Return (X, Y) of the center of cell containing provided text 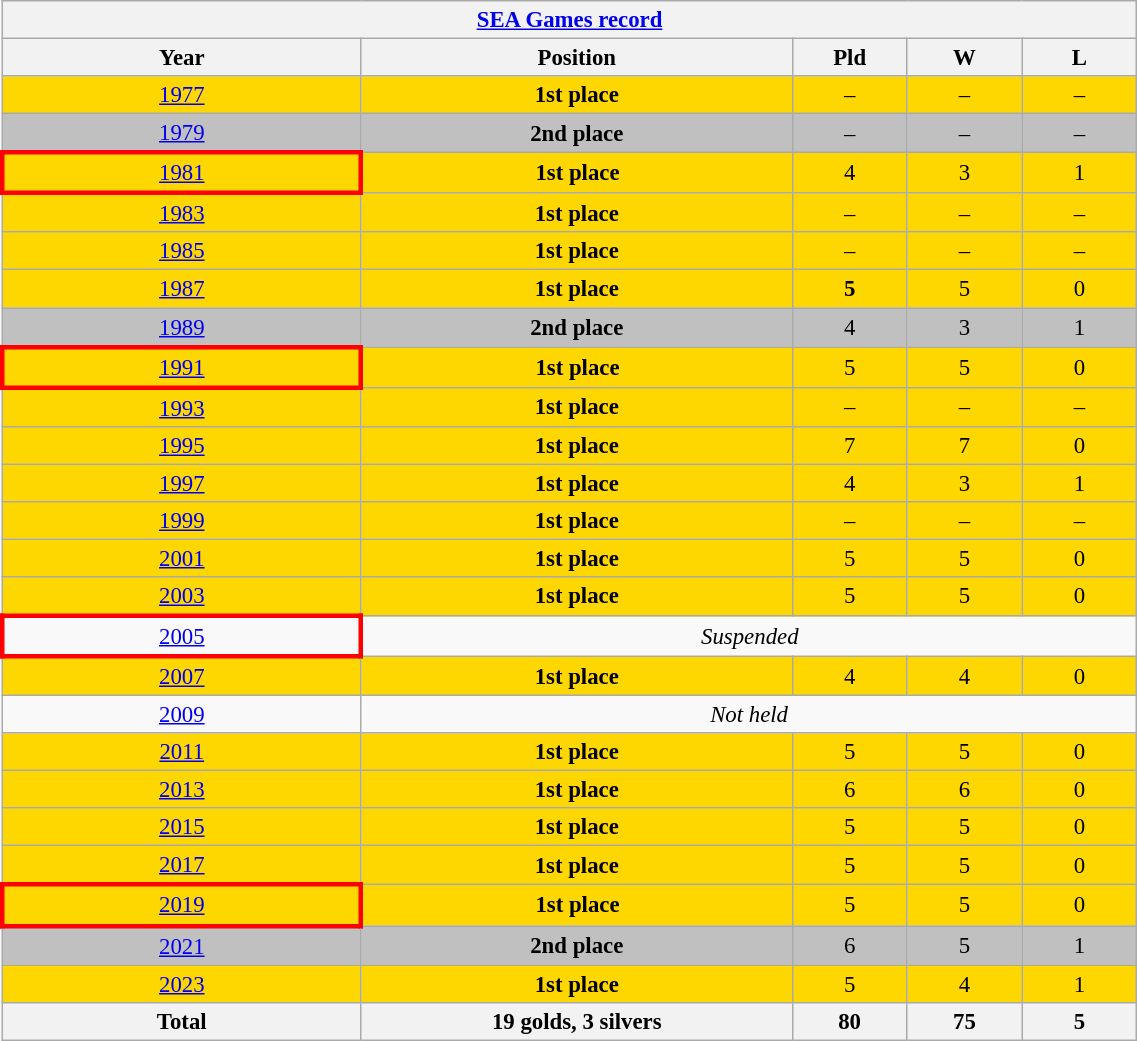
2003 (182, 596)
2023 (182, 984)
1983 (182, 212)
2021 (182, 946)
1995 (182, 445)
2009 (182, 715)
2007 (182, 676)
Suspended (749, 636)
19 golds, 3 silvers (576, 1021)
W (964, 58)
1997 (182, 483)
80 (850, 1021)
1979 (182, 134)
2005 (182, 636)
1987 (182, 289)
2019 (182, 906)
2013 (182, 790)
Not held (749, 715)
1977 (182, 95)
2017 (182, 866)
1991 (182, 368)
1981 (182, 174)
Pld (850, 58)
2011 (182, 752)
75 (964, 1021)
Position (576, 58)
1989 (182, 328)
2001 (182, 558)
Total (182, 1021)
1999 (182, 521)
Year (182, 58)
SEA Games record (570, 20)
1993 (182, 406)
2015 (182, 827)
L (1080, 58)
1985 (182, 251)
